For the text-containing cell, return its midpoint in [x, y] coordinate format. 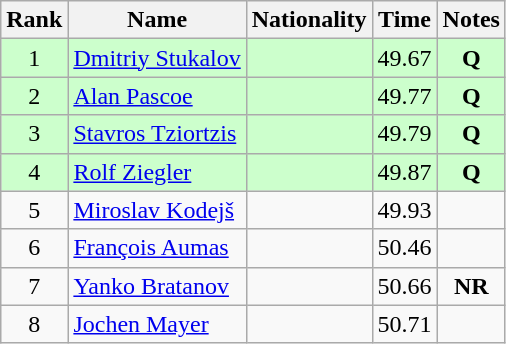
Dmitriy Stukalov [157, 58]
Name [157, 20]
Time [404, 20]
2 [34, 96]
50.71 [404, 324]
4 [34, 172]
Stavros Tziortzis [157, 134]
Jochen Mayer [157, 324]
NR [471, 286]
50.46 [404, 248]
François Aumas [157, 248]
3 [34, 134]
5 [34, 210]
49.87 [404, 172]
1 [34, 58]
Miroslav Kodejš [157, 210]
49.67 [404, 58]
49.93 [404, 210]
49.79 [404, 134]
Alan Pascoe [157, 96]
Nationality [309, 20]
Rolf Ziegler [157, 172]
50.66 [404, 286]
6 [34, 248]
Notes [471, 20]
Rank [34, 20]
49.77 [404, 96]
Yanko Bratanov [157, 286]
7 [34, 286]
8 [34, 324]
